Extract the (x, y) coordinate from the center of the cell holding the provided text.  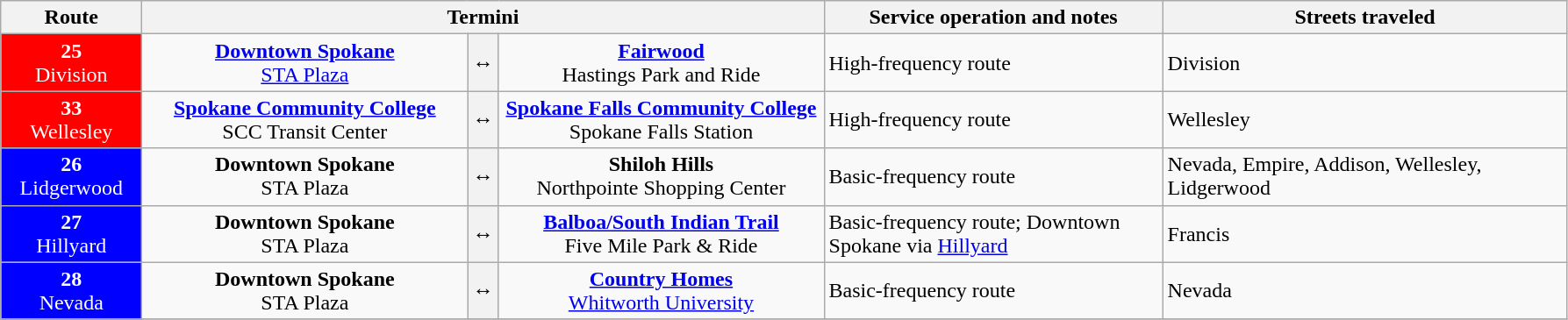
Route (72, 18)
Nevada, Empire, Addison, Wellesley, Lidgerwood (1365, 177)
Spokane Community CollegeSCC Transit Center (305, 119)
Nevada (1365, 291)
Division (1365, 63)
Downtown SpokaneSTA Plaza (305, 63)
27Hillyard (72, 233)
Streets traveled (1365, 18)
FairwoodHastings Park and Ride (662, 63)
Wellesley (1365, 119)
33Wellesley (72, 119)
26Lidgerwood (72, 177)
Spokane Falls Community CollegeSpokane Falls Station (662, 119)
Balboa/South Indian TrailFive Mile Park & Ride (662, 233)
28Nevada (72, 291)
Country HomesWhitworth University (662, 291)
Francis (1365, 233)
Termini (483, 18)
Service operation and notes (993, 18)
Shiloh HillsNorthpointe Shopping Center (662, 177)
25Division (72, 63)
Basic-frequency route; Downtown Spokane via Hillyard (993, 233)
